Capture the cell that displays the provided text and extract its (X, Y) central coordinate. 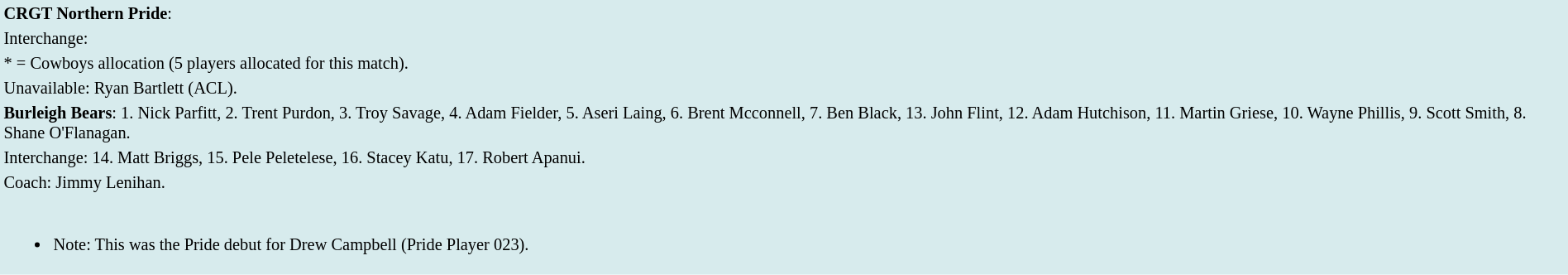
CRGT Northern Pride: (784, 13)
Note: This was the Pride debut for Drew Campbell (Pride Player 023). (784, 234)
* = Cowboys allocation (5 players allocated for this match). (784, 63)
Interchange: (784, 38)
Unavailable: Ryan Bartlett (ACL). (784, 88)
Interchange: 14. Matt Briggs, 15. Pele Peletelese, 16. Stacey Katu, 17. Robert Apanui. (784, 157)
Coach: Jimmy Lenihan. (784, 182)
